Return [X, Y] of the center of cell containing provided text 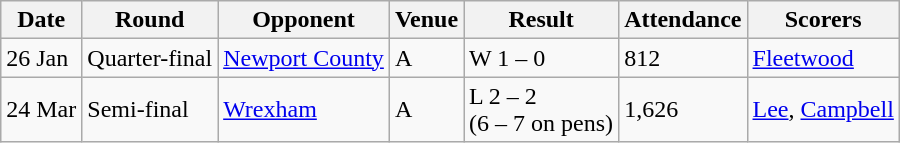
1,626 [683, 110]
Wrexham [304, 110]
Attendance [683, 20]
Round [150, 20]
L 2 – 2(6 – 7 on pens) [542, 110]
Scorers [823, 20]
Quarter-final [150, 58]
Fleetwood [823, 58]
Newport County [304, 58]
Venue [426, 20]
W 1 – 0 [542, 58]
Result [542, 20]
24 Mar [42, 110]
Semi-final [150, 110]
Lee, Campbell [823, 110]
Date [42, 20]
812 [683, 58]
Opponent [304, 20]
26 Jan [42, 58]
